Detect which cell encompasses the target text, then output its (X, Y) center coordinate. 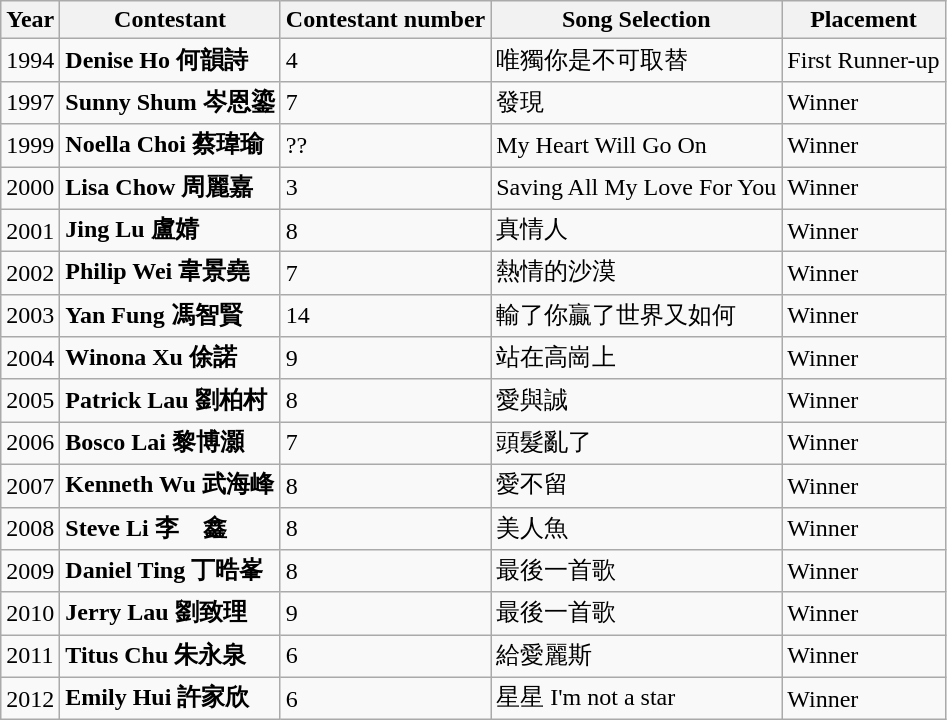
2010 (30, 614)
My Heart Will Go On (636, 146)
?? (385, 146)
真情人 (636, 230)
Yan Fung 馮智賢 (170, 316)
Jerry Lau 劉致理 (170, 614)
Saving All My Love For You (636, 188)
2007 (30, 486)
Daniel Ting 丁晧峯 (170, 572)
唯獨你是不可取替 (636, 60)
Patrick Lau 劉柏村 (170, 400)
Jing Lu 盧婧 (170, 230)
2003 (30, 316)
2012 (30, 698)
熱情的沙漠 (636, 274)
2006 (30, 444)
Song Selection (636, 20)
2000 (30, 188)
Bosco Lai 黎博灝 (170, 444)
Denise Ho 何韻詩 (170, 60)
Sunny Shum 岑恩鎏 (170, 102)
Year (30, 20)
給愛麗斯 (636, 656)
站在高崗上 (636, 358)
發現 (636, 102)
星星 I'm not a star (636, 698)
1997 (30, 102)
2002 (30, 274)
愛與誠 (636, 400)
2008 (30, 528)
Noella Choi 蔡瑋瑜 (170, 146)
Lisa Chow 周麗嘉 (170, 188)
2009 (30, 572)
Winona Xu 俆諾 (170, 358)
美人魚 (636, 528)
1999 (30, 146)
愛不留 (636, 486)
Philip Wei 韋景堯 (170, 274)
4 (385, 60)
Kenneth Wu 武海峰 (170, 486)
輸了你贏了世界又如何 (636, 316)
Titus Chu 朱永泉 (170, 656)
Contestant number (385, 20)
2011 (30, 656)
Emily Hui 許家欣 (170, 698)
2004 (30, 358)
2001 (30, 230)
頭髮亂了 (636, 444)
Steve Li 李 鑫 (170, 528)
14 (385, 316)
First Runner-up (864, 60)
1994 (30, 60)
Contestant (170, 20)
3 (385, 188)
2005 (30, 400)
Placement (864, 20)
